For the text-containing cell, return its midpoint in [x, y] coordinate format. 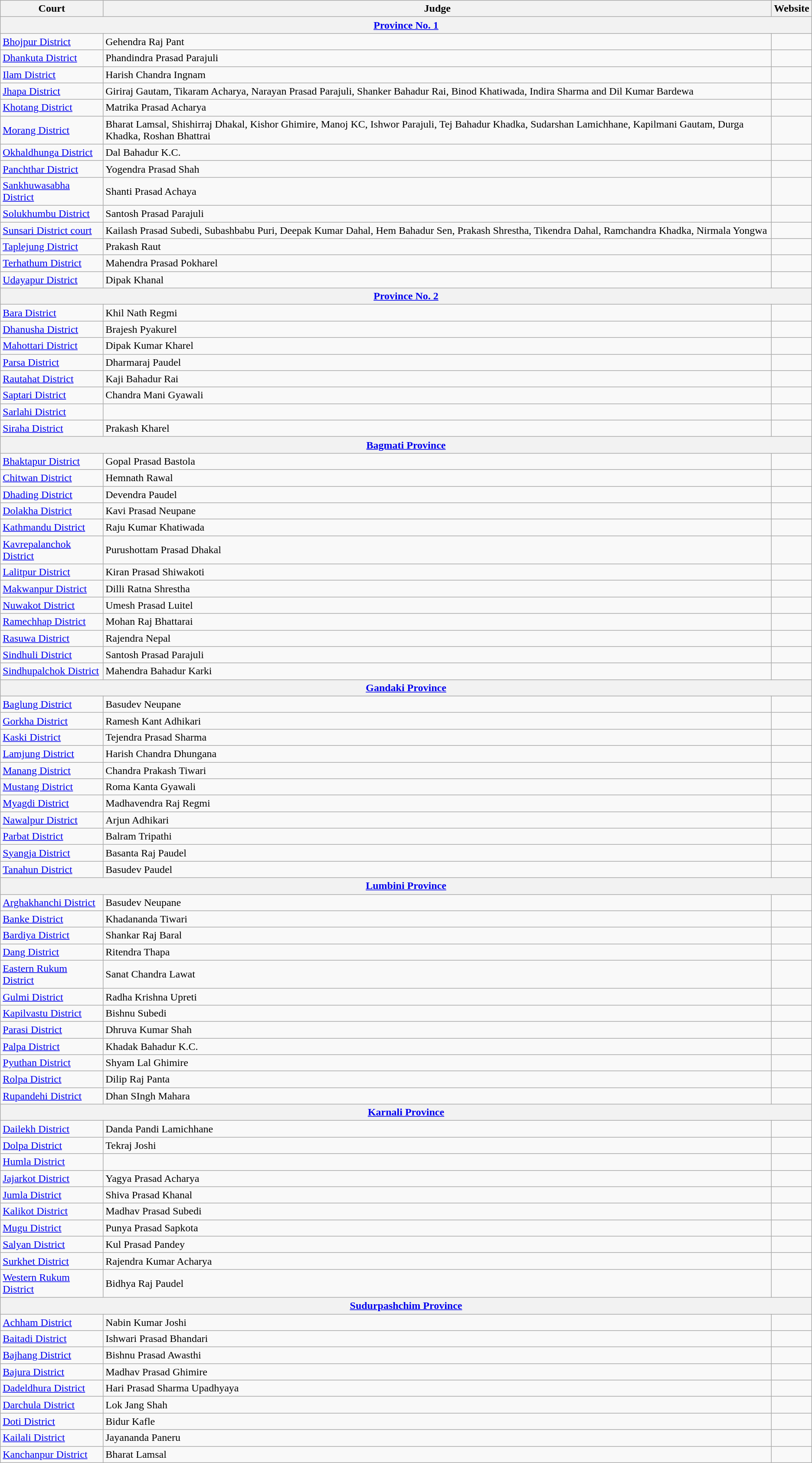
Bara District [52, 313]
Punya Prasad Sapkota [437, 1228]
Darchula District [52, 1405]
Bajura District [52, 1372]
Kailali District [52, 1438]
Ramechhap District [52, 622]
Parsa District [52, 362]
Salyan District [52, 1244]
Taplejung District [52, 247]
Terhathum District [52, 263]
Western Rukum District [52, 1283]
Rupandehi District [52, 1096]
Jhapa District [52, 91]
Devendra Paudel [437, 494]
Hemnath Rawal [437, 478]
Dhan SIngh Mahara [437, 1096]
Ramesh Kant Adhikari [437, 721]
Eastern Rukum District [52, 974]
Dipak Khanal [437, 280]
Dal Bahadur K.C. [437, 152]
Gulmi District [52, 997]
Bishnu Prasad Awasthi [437, 1355]
Hari Prasad Sharma Upadhyaya [437, 1388]
Sunsari District court [52, 230]
Website [792, 9]
Bajhang District [52, 1355]
Bidhya Raj Paudel [437, 1283]
Sindhupalchok District [52, 671]
Bharat Lamsal [437, 1454]
Dolpa District [52, 1145]
Judge [437, 9]
Doti District [52, 1421]
Karnali Province [406, 1112]
Brajesh Pyakurel [437, 329]
Mahendra Prasad Pokharel [437, 263]
Shankar Raj Baral [437, 935]
Mugu District [52, 1228]
Tejendra Prasad Sharma [437, 737]
Kavi Prasad Neupane [437, 511]
Sankhuwasabha District [52, 191]
Khil Nath Regmi [437, 313]
Jajarkot District [52, 1178]
Kathmandu District [52, 528]
Madhavendra Raj Regmi [437, 804]
Shiva Prasad Khanal [437, 1195]
Morang District [52, 130]
Kapilvastu District [52, 1013]
Jayananda Paneru [437, 1438]
Kanchanpur District [52, 1454]
Dolakha District [52, 511]
Lamjung District [52, 754]
Parasi District [52, 1030]
Nuwakot District [52, 605]
Court [52, 9]
Gehendra Raj Pant [437, 42]
Matrika Prasad Acharya [437, 108]
Myagdi District [52, 804]
Kul Prasad Pandey [437, 1244]
Yagya Prasad Acharya [437, 1178]
Panchthar District [52, 169]
Rasuwa District [52, 638]
Dilip Raj Panta [437, 1079]
Basanta Raj Paudel [437, 853]
Nawalpur District [52, 820]
Rajendra Nepal [437, 638]
Mustang District [52, 787]
Rautahat District [52, 379]
Pyuthan District [52, 1063]
Nabin Kumar Joshi [437, 1322]
Achham District [52, 1322]
Mahendra Bahadur Karki [437, 671]
Shyam Lal Ghimire [437, 1063]
Gandaki Province [406, 688]
Kaji Bahadur Rai [437, 379]
Bidur Kafle [437, 1421]
Surkhet District [52, 1261]
Chandra Prakash Tiwari [437, 770]
Kaski District [52, 737]
Lalitpur District [52, 572]
Bagmati Province [406, 445]
Jumla District [52, 1195]
Siraha District [52, 428]
Kalikot District [52, 1211]
Chitwan District [52, 478]
Baglung District [52, 704]
Dhruva Kumar Shah [437, 1030]
Bishnu Subedi [437, 1013]
Humla District [52, 1162]
Prakash Raut [437, 247]
Basudev Paudel [437, 869]
Gopal Prasad Bastola [437, 461]
Bhaktapur District [52, 461]
Bhojpur District [52, 42]
Dipak Kumar Kharel [437, 346]
Rajendra Kumar Acharya [437, 1261]
Phandindra Prasad Parajuli [437, 58]
Palpa District [52, 1046]
Ishwari Prasad Bhandari [437, 1339]
Umesh Prasad Luitel [437, 605]
Dhanusha District [52, 329]
Dharmaraj Paudel [437, 362]
Arjun Adhikari [437, 820]
Manang District [52, 770]
Harish Chandra Ingnam [437, 75]
Kailash Prasad Subedi, Subashbabu Puri, Deepak Kumar Dahal, Hem Bahadur Sen, Prakash Shrestha, Tikendra Dahal, Ramchandra Khadka, Nirmala Yongwa [437, 230]
Arghakhanchi District [52, 902]
Sanat Chandra Lawat [437, 974]
Mohan Raj Bhattarai [437, 622]
Balram Tripathi [437, 836]
Khadak Bahadur K.C. [437, 1046]
Lumbini Province [406, 886]
Danda Pandi Lamichhane [437, 1129]
Sudurpashchim Province [406, 1306]
Sarlahi District [52, 412]
Madhav Prasad Subedi [437, 1211]
Makwanpur District [52, 589]
Sindhuli District [52, 655]
Giriraj Gautam, Tikaram Acharya, Narayan Prasad Parajuli, Shanker Bahadur Rai, Binod Khatiwada, Indira Sharma and Dil Kumar Bardewa [437, 91]
Mahottari District [52, 346]
Saptari District [52, 395]
Khotang District [52, 108]
Bardiya District [52, 935]
Ritendra Thapa [437, 952]
Radha Krishna Upreti [437, 997]
Prakash Kharel [437, 428]
Purushottam Prasad Dhakal [437, 550]
Baitadi District [52, 1339]
Shanti Prasad Achaya [437, 191]
Kavrepalanchok District [52, 550]
Gorkha District [52, 721]
Harish Chandra Dhungana [437, 754]
Okhaldhunga District [52, 152]
Solukhumbu District [52, 213]
Tanahun District [52, 869]
Kiran Prasad Shiwakoti [437, 572]
Banke District [52, 919]
Roma Kanta Gyawali [437, 787]
Province No. 2 [406, 296]
Madhav Prasad Ghimire [437, 1372]
Raju Kumar Khatiwada [437, 528]
Syangja District [52, 853]
Udayapur District [52, 280]
Dhankuta District [52, 58]
Dailekh District [52, 1129]
Yogendra Prasad Shah [437, 169]
Province No. 1 [406, 25]
Rolpa District [52, 1079]
Ilam District [52, 75]
Dilli Ratna Shrestha [437, 589]
Khadananda Tiwari [437, 919]
Tekraj Joshi [437, 1145]
Dang District [52, 952]
Chandra Mani Gyawali [437, 395]
Dadeldhura District [52, 1388]
Parbat District [52, 836]
Lok Jang Shah [437, 1405]
Dhading District [52, 494]
